Pinpoint the cell where the given text exists, returning its (X, Y) midpoint coordinate. 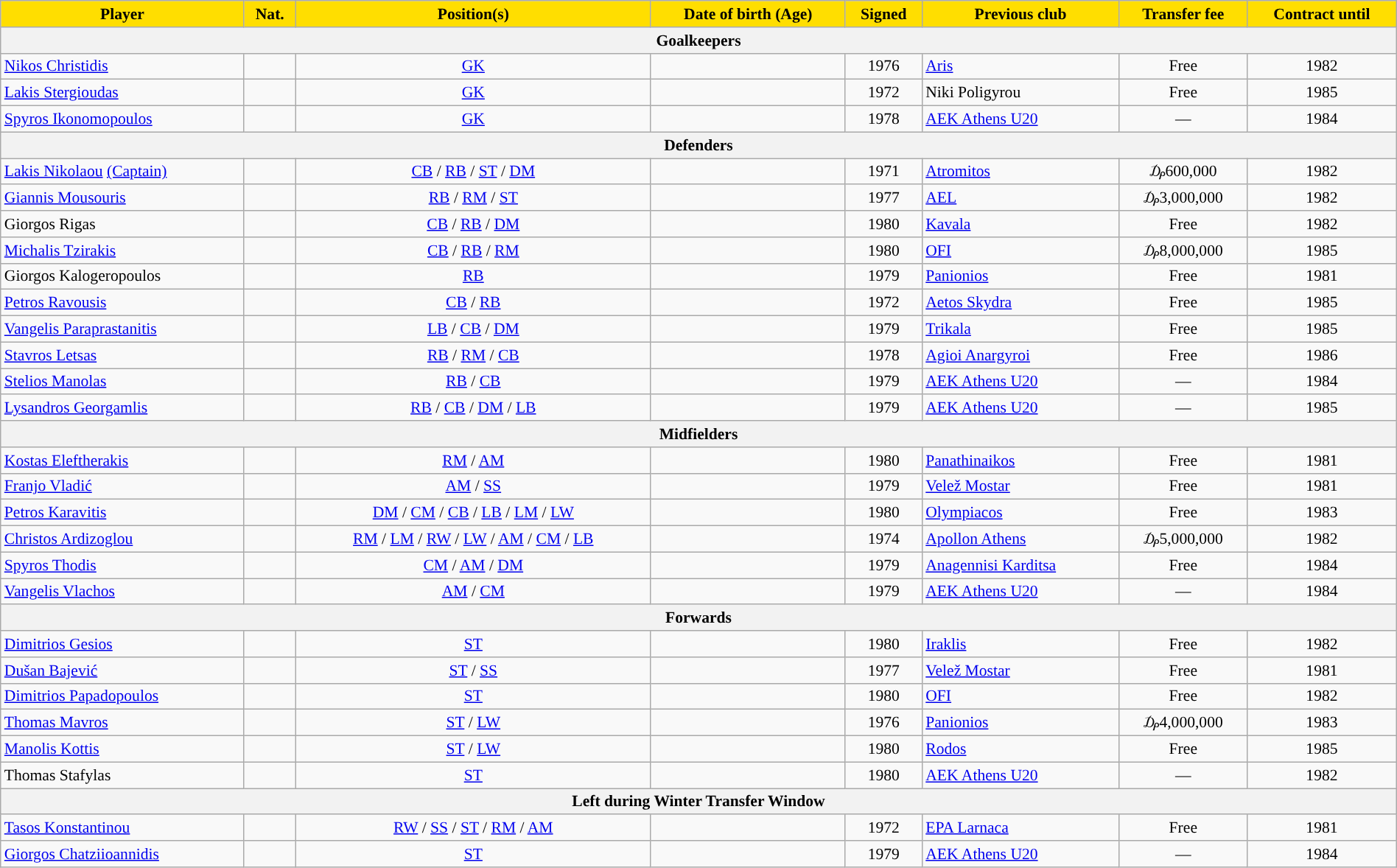
Giannis Mousouris (122, 198)
RB (473, 276)
CM / AM / DM (473, 565)
Vangelis Vlachos (122, 592)
RM / LM / RW / LW / AM / CM / LB (473, 539)
Panathinaikos (1020, 461)
1971 (883, 172)
Atromitos (1020, 172)
Kavala (1020, 224)
RM / AM (473, 461)
Spyros Ikonomopoulos (122, 119)
Defenders (698, 145)
Signed (883, 14)
Giorgos Kalogeropoulos (122, 276)
Stavros Letsas (122, 355)
RB / CB (473, 382)
₯4,000,000 (1183, 723)
Petros Karavitis (122, 513)
Trikala (1020, 329)
1986 (1322, 355)
Iraklis (1020, 644)
Thomas Mavros (122, 723)
Rodos (1020, 749)
₯5,000,000 (1183, 539)
Forwards (698, 618)
Dimitrios Gesios (122, 644)
Michalis Tzirakis (122, 251)
Goalkeepers (698, 41)
Apollon Athens (1020, 539)
1974 (883, 539)
Anagennisi Karditsa (1020, 565)
Date of birth (Age) (748, 14)
RW / SS / ST / RM / AM (473, 828)
Dušan Bajević (122, 671)
Thomas Stafylas (122, 775)
Lakis Stergioudas (122, 93)
RB / CB / DM / LB (473, 408)
Kostas Eleftherakis (122, 461)
CB / RB / ST / DM (473, 172)
CB / RB (473, 303)
CB / RB / DM (473, 224)
Spyros Thodis (122, 565)
Manolis Kottis (122, 749)
Nat. (270, 14)
Petros Ravousis (122, 303)
DM / CM / CB / LB / LM / LW (473, 513)
AEL (1020, 198)
Player (122, 14)
Previous club (1020, 14)
Giorgos Rigas (122, 224)
Stelios Manolas (122, 382)
Lakis Nikolaou (Captain) (122, 172)
₯3,000,000 (1183, 198)
LB / CB / DM (473, 329)
Agioi Anargyroi (1020, 355)
CB / RB / RM (473, 251)
₯600,000 (1183, 172)
Franjo Vladić (122, 486)
RB / RM / ST (473, 198)
Aetos Skydra (1020, 303)
Tasos Konstantinou (122, 828)
ST / SS (473, 671)
Lysandros Georgamlis (122, 408)
Niki Poligyrou (1020, 93)
Nikos Christidis (122, 66)
Midfielders (698, 434)
Dimitrios Papadopoulos (122, 696)
Vangelis Paraprastanitis (122, 329)
Olympiacos (1020, 513)
Left during Winter Transfer Window (698, 802)
Position(s) (473, 14)
RB / RM / CB (473, 355)
EPA Larnaca (1020, 828)
AM / SS (473, 486)
Christos Ardizoglou (122, 539)
Giorgos Chatziioannidis (122, 854)
Contract until (1322, 14)
₯8,000,000 (1183, 251)
Aris (1020, 66)
AM / CM (473, 592)
Transfer fee (1183, 14)
